Scan for the cell matching the given text and deliver its (X, Y) coordinate at center. 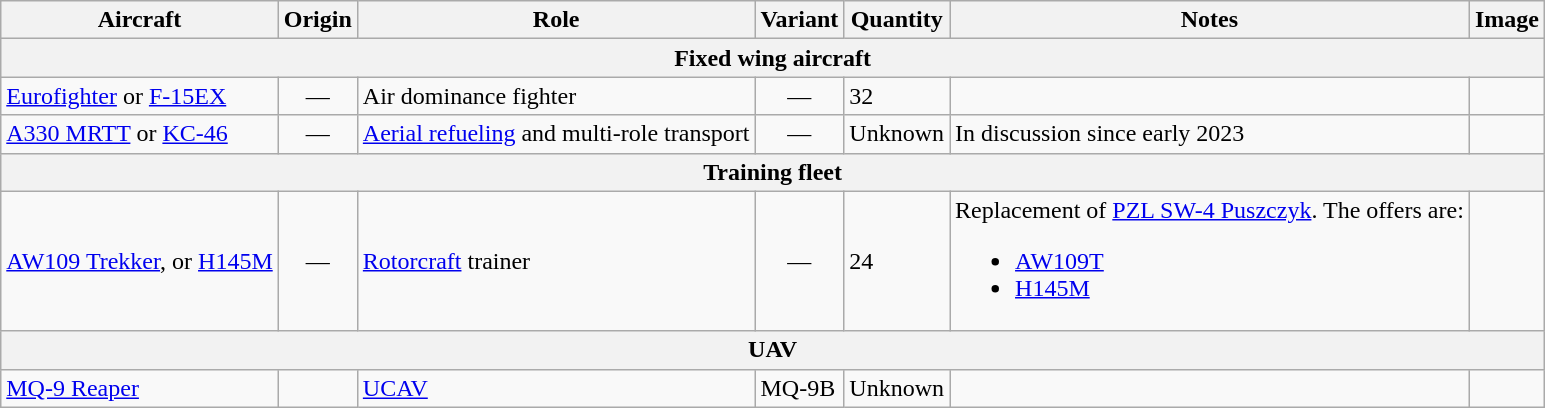
Origin (318, 20)
Replacement of PZL SW-4 Puszczyk. The offers are:AW109TH145M (1210, 261)
24 (897, 261)
MQ-9B (800, 388)
Role (556, 20)
Eurofighter or F-15EX (140, 96)
Variant (800, 20)
AW109 Trekker, or H145M (140, 261)
Aerial refueling and multi-role transport (556, 134)
MQ-9 Reaper (140, 388)
Rotorcraft trainer (556, 261)
Aircraft (140, 20)
In discussion since early 2023 (1210, 134)
Air dominance fighter (556, 96)
A330 MRTT or KC-46 (140, 134)
Notes (1210, 20)
UCAV (556, 388)
32 (897, 96)
Fixed wing aircraft (773, 58)
UAV (773, 350)
Image (1506, 20)
Quantity (897, 20)
Training fleet (773, 172)
